Pinpoint the cell where the given text exists, returning its [X, Y] midpoint coordinate. 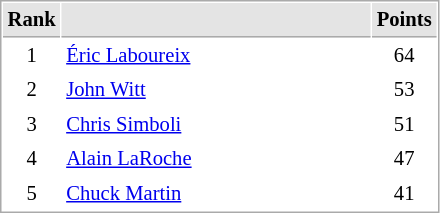
Chuck Martin [216, 194]
53 [404, 90]
Points [404, 20]
2 [32, 90]
41 [404, 194]
John Witt [216, 90]
Alain LaRoche [216, 158]
Éric Laboureix [216, 56]
4 [32, 158]
Chris Simboli [216, 124]
3 [32, 124]
Rank [32, 20]
51 [404, 124]
1 [32, 56]
64 [404, 56]
5 [32, 194]
47 [404, 158]
